Detect which cell encompasses the target text, then output its (x, y) center coordinate. 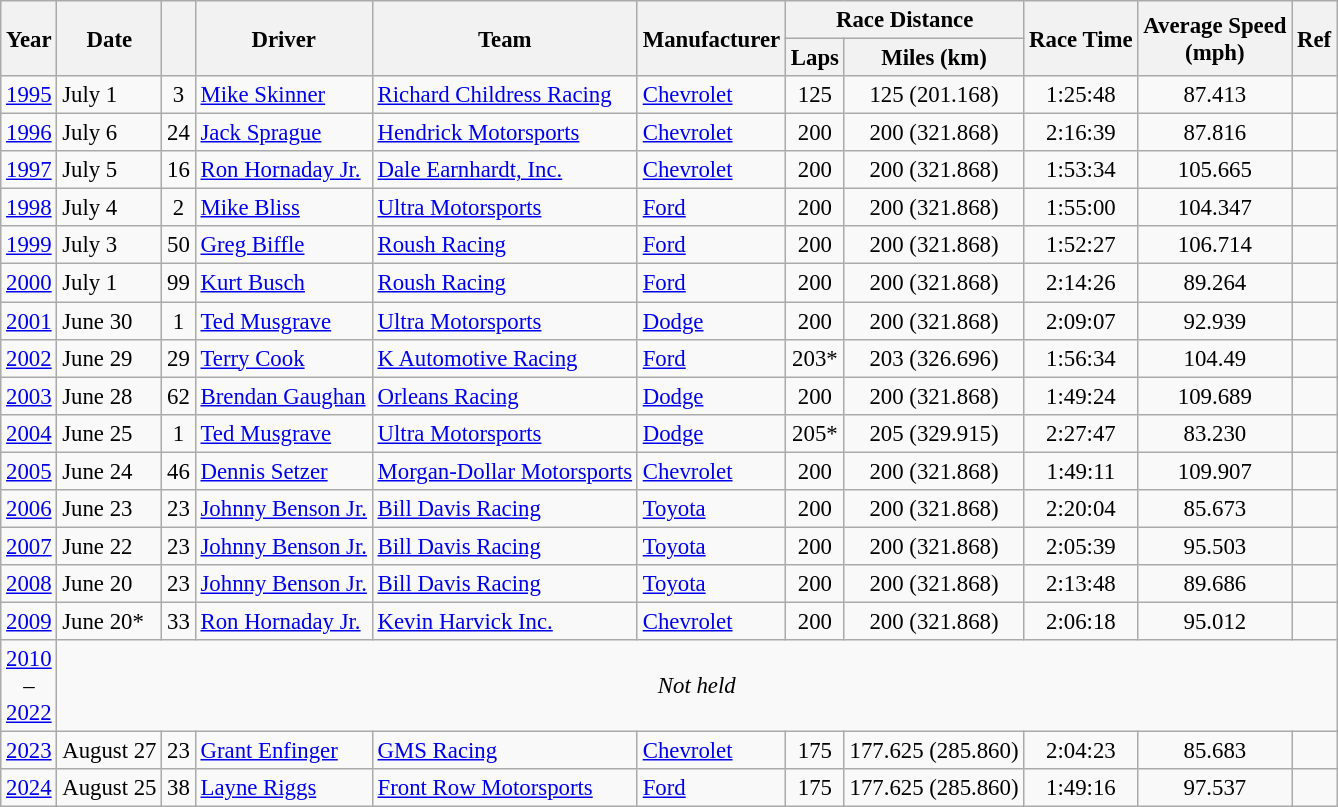
50 (178, 245)
1:53:34 (1081, 170)
Kevin Harvick Inc. (504, 621)
Year (29, 38)
2 (178, 208)
Dennis Setzer (284, 471)
2001 (29, 321)
2:04:23 (1081, 751)
June 29 (110, 358)
July 3 (110, 245)
2:05:39 (1081, 546)
2007 (29, 546)
87.413 (1215, 95)
104.49 (1215, 358)
Laps (816, 58)
2:14:26 (1081, 283)
95.503 (1215, 546)
87.816 (1215, 133)
1:25:48 (1081, 95)
July 5 (110, 170)
Grant Enfinger (284, 751)
Brendan Gaughan (284, 396)
Orleans Racing (504, 396)
83.230 (1215, 433)
109.907 (1215, 471)
Miles (km) (934, 58)
Average Speed(mph) (1215, 38)
Race Distance (905, 20)
33 (178, 621)
Mike Skinner (284, 95)
1:56:34 (1081, 358)
46 (178, 471)
August 25 (110, 788)
Team (504, 38)
Hendrick Motorsports (504, 133)
2:09:07 (1081, 321)
1:55:00 (1081, 208)
Terry Cook (284, 358)
1996 (29, 133)
1999 (29, 245)
85.683 (1215, 751)
2008 (29, 584)
Mike Bliss (284, 208)
2023 (29, 751)
125 (201.168) (934, 95)
2004 (29, 433)
Richard Childress Racing (504, 95)
GMS Racing (504, 751)
99 (178, 283)
2006 (29, 509)
2010–2022 (29, 686)
July 6 (110, 133)
Date (110, 38)
1:52:27 (1081, 245)
Manufacturer (711, 38)
16 (178, 170)
June 25 (110, 433)
Front Row Motorsports (504, 788)
2:16:39 (1081, 133)
205 (329.915) (934, 433)
62 (178, 396)
205* (816, 433)
2:20:04 (1081, 509)
203 (326.696) (934, 358)
June 28 (110, 396)
89.686 (1215, 584)
109.689 (1215, 396)
Race Time (1081, 38)
95.012 (1215, 621)
2002 (29, 358)
105.665 (1215, 170)
3 (178, 95)
August 27 (110, 751)
97.537 (1215, 788)
1998 (29, 208)
1995 (29, 95)
June 23 (110, 509)
June 24 (110, 471)
1:49:24 (1081, 396)
June 22 (110, 546)
2:06:18 (1081, 621)
92.939 (1215, 321)
85.673 (1215, 509)
125 (816, 95)
Greg Biffle (284, 245)
24 (178, 133)
Layne Riggs (284, 788)
203* (816, 358)
June 30 (110, 321)
July 4 (110, 208)
2003 (29, 396)
Driver (284, 38)
2000 (29, 283)
Morgan-Dollar Motorsports (504, 471)
38 (178, 788)
2005 (29, 471)
29 (178, 358)
1:49:11 (1081, 471)
Kurt Busch (284, 283)
106.714 (1215, 245)
2009 (29, 621)
2:27:47 (1081, 433)
K Automotive Racing (504, 358)
Ref (1314, 38)
2:13:48 (1081, 584)
Jack Sprague (284, 133)
1:49:16 (1081, 788)
2024 (29, 788)
June 20* (110, 621)
104.347 (1215, 208)
1997 (29, 170)
Dale Earnhardt, Inc. (504, 170)
June 20 (110, 584)
89.264 (1215, 283)
Not held (697, 686)
